Provide the [X, Y] coordinate of the cell's center where the given text is located.  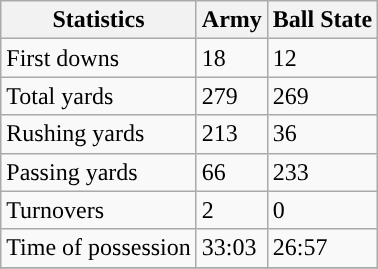
213 [232, 134]
Turnovers [99, 210]
Army [232, 20]
18 [232, 58]
Total yards [99, 96]
66 [232, 172]
12 [322, 58]
26:57 [322, 248]
Ball State [322, 20]
Time of possession [99, 248]
Rushing yards [99, 134]
Statistics [99, 20]
0 [322, 210]
233 [322, 172]
36 [322, 134]
269 [322, 96]
2 [232, 210]
279 [232, 96]
33:03 [232, 248]
Passing yards [99, 172]
First downs [99, 58]
